Pinpoint the cell where the given text exists, returning its (x, y) midpoint coordinate. 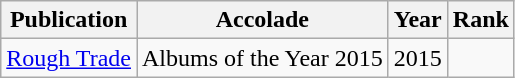
Rank (480, 20)
Accolade (262, 20)
Albums of the Year 2015 (262, 58)
Rough Trade (69, 58)
2015 (418, 58)
Publication (69, 20)
Year (418, 20)
